Locate the cell with the specified text and output its [x, y] center coordinate. 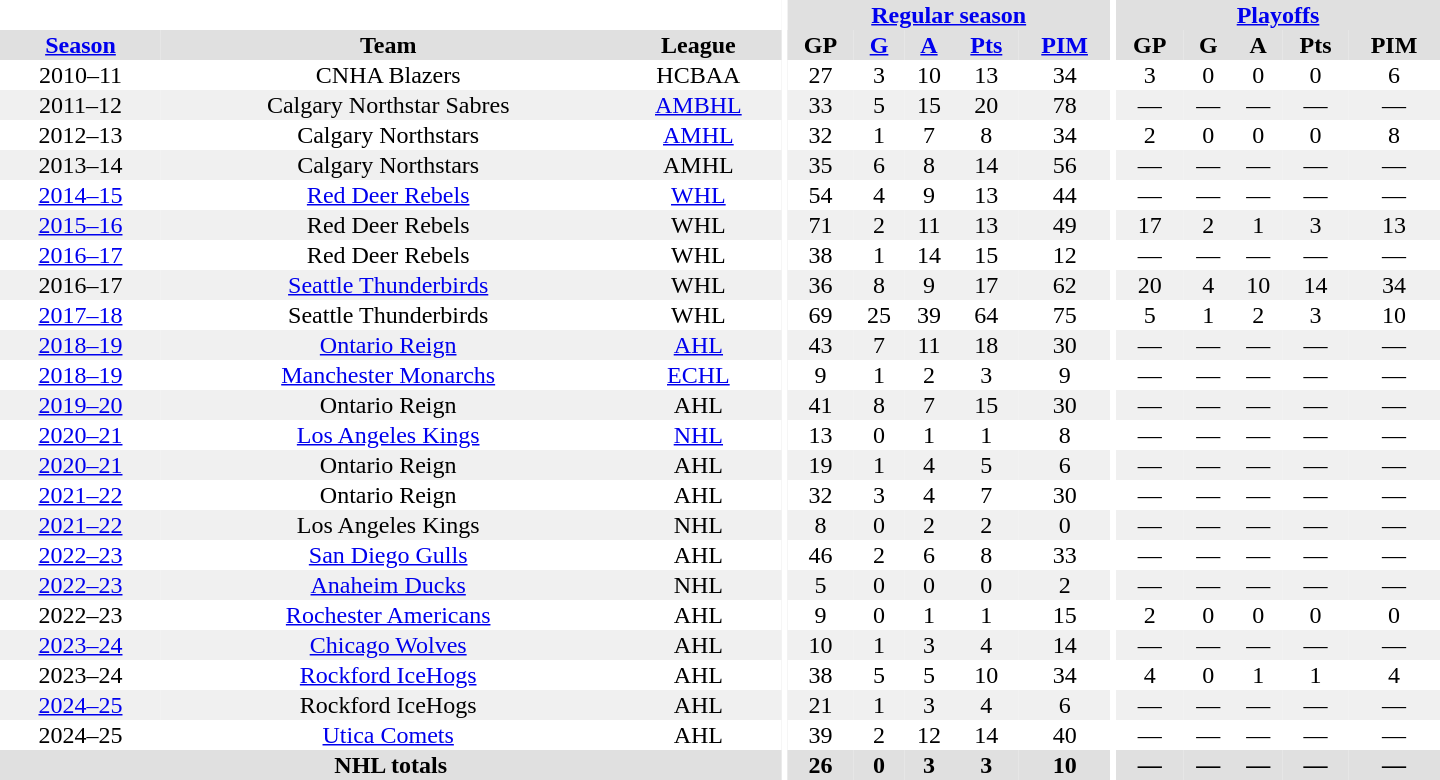
27 [820, 75]
75 [1065, 315]
2019–20 [80, 405]
41 [820, 405]
49 [1065, 225]
21 [820, 705]
AMBHL [698, 105]
2015–16 [80, 225]
18 [986, 345]
HCBAA [698, 75]
78 [1065, 105]
44 [1065, 195]
League [698, 45]
ECHL [698, 375]
26 [820, 765]
2011–12 [80, 105]
Anaheim Ducks [388, 585]
Calgary Northstar Sabres [388, 105]
40 [1065, 735]
2012–13 [80, 135]
2010–11 [80, 75]
43 [820, 345]
69 [820, 315]
Chicago Wolves [388, 645]
54 [820, 195]
25 [879, 315]
35 [820, 165]
2013–14 [80, 165]
36 [820, 285]
2014–15 [80, 195]
Playoffs [1278, 15]
71 [820, 225]
2017–18 [80, 315]
Regular season [949, 15]
19 [820, 465]
San Diego Gulls [388, 555]
64 [986, 315]
CNHA Blazers [388, 75]
Season [80, 45]
Manchester Monarchs [388, 375]
56 [1065, 165]
46 [820, 555]
NHL totals [390, 765]
Team [388, 45]
62 [1065, 285]
Rochester Americans [388, 615]
Utica Comets [388, 735]
